Detect which cell encompasses the target text, then output its [X, Y] center coordinate. 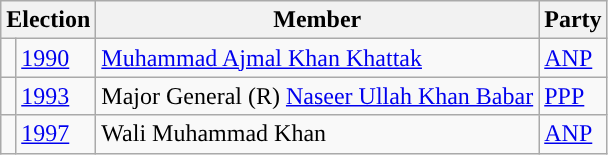
Election [48, 20]
Wali Muhammad Khan [318, 134]
Major General (R) Naseer Ullah Khan Babar [318, 96]
Muhammad Ajmal Khan Khattak [318, 58]
Party [573, 20]
1993 [56, 96]
1990 [56, 58]
Member [318, 20]
PPP [573, 96]
1997 [56, 134]
